Detect which cell encompasses the target text, then output its [X, Y] center coordinate. 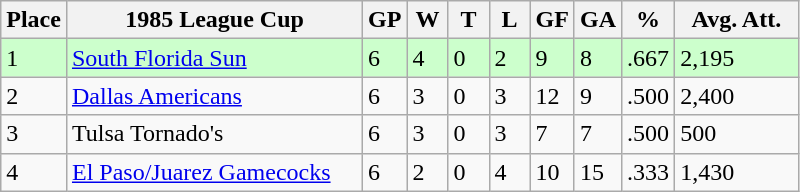
GA [598, 20]
2,195 [737, 58]
.667 [648, 58]
2,400 [737, 96]
Dallas Americans [214, 96]
Avg. Att. [737, 20]
GF [552, 20]
T [468, 20]
.333 [648, 172]
South Florida Sun [214, 58]
500 [737, 134]
Tulsa Tornado's [214, 134]
% [648, 20]
1 [34, 58]
1,430 [737, 172]
12 [552, 96]
El Paso/Juarez Gamecocks [214, 172]
L [510, 20]
8 [598, 58]
W [428, 20]
GP [385, 20]
15 [598, 172]
1985 League Cup [214, 20]
10 [552, 172]
Place [34, 20]
